Scan for the cell matching the given text and deliver its (x, y) coordinate at center. 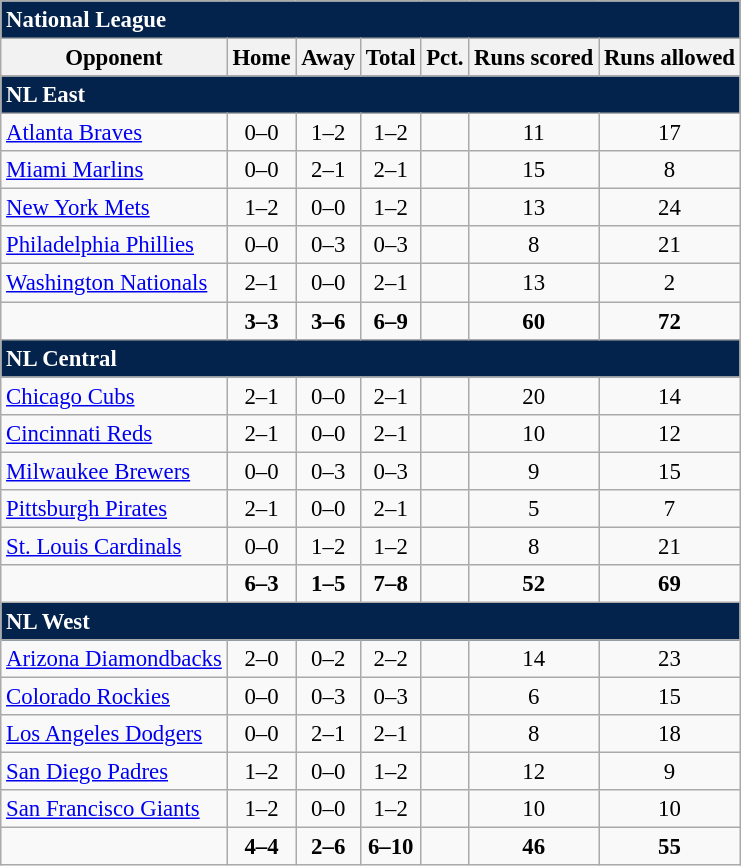
24 (670, 208)
46 (534, 847)
6 (534, 697)
NL East (370, 95)
2–6 (328, 847)
20 (534, 396)
4–4 (262, 847)
60 (534, 321)
3–3 (262, 321)
Atlanta Braves (114, 133)
3–6 (328, 321)
New York Mets (114, 208)
Arizona Diamondbacks (114, 659)
72 (670, 321)
San Francisco Giants (114, 809)
1–5 (328, 584)
Cincinnati Reds (114, 433)
Total (390, 58)
Milwaukee Brewers (114, 471)
23 (670, 659)
17 (670, 133)
6–10 (390, 847)
Away (328, 58)
Colorado Rockies (114, 697)
NL West (370, 621)
18 (670, 734)
Pittsburgh Pirates (114, 509)
2 (670, 283)
Runs allowed (670, 58)
52 (534, 584)
2–0 (262, 659)
Washington Nationals (114, 283)
St. Louis Cardinals (114, 546)
Los Angeles Dodgers (114, 734)
Opponent (114, 58)
Runs scored (534, 58)
69 (670, 584)
7 (670, 509)
San Diego Padres (114, 772)
6–9 (390, 321)
NL Central (370, 358)
Philadelphia Phillies (114, 245)
National League (370, 20)
Pct. (445, 58)
0–2 (328, 659)
7–8 (390, 584)
55 (670, 847)
11 (534, 133)
Miami Marlins (114, 170)
Home (262, 58)
Chicago Cubs (114, 396)
6–3 (262, 584)
2–2 (390, 659)
5 (534, 509)
